Search for the cell housing the specified text and yield its (X, Y) center coordinate. 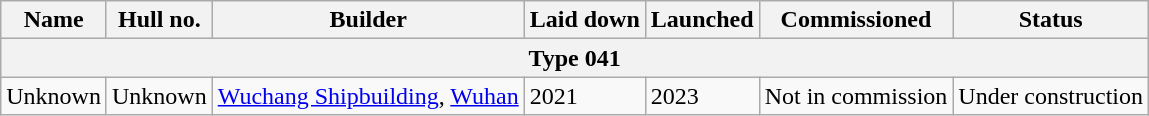
Under construction (1051, 96)
Status (1051, 20)
Builder (368, 20)
Commissioned (856, 20)
Wuchang Shipbuilding, Wuhan (368, 96)
Laid down (584, 20)
2021 (584, 96)
Type 041 (575, 58)
2023 (702, 96)
Launched (702, 20)
Hull no. (159, 20)
Name (54, 20)
Not in commission (856, 96)
